Return [X, Y] of the center of cell containing provided text 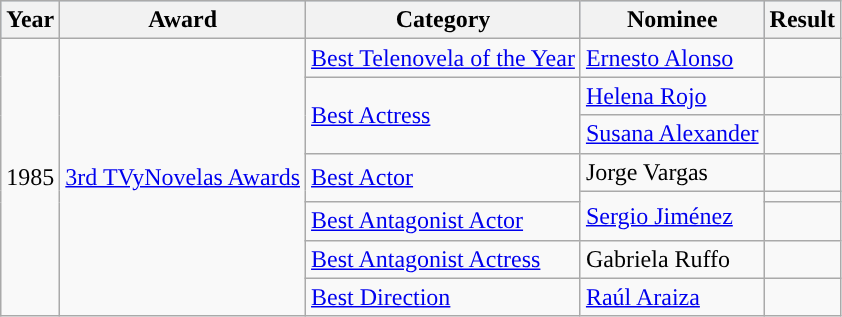
Year [30, 20]
Best Actress [444, 115]
Category [444, 20]
1985 [30, 178]
Jorge Vargas [672, 172]
Nominee [672, 20]
Raúl Araiza [672, 297]
3rd TVyNovelas Awards [183, 178]
Helena Rojo [672, 96]
Gabriela Ruffo [672, 259]
Best Actor [444, 178]
Ernesto Alonso [672, 58]
Best Antagonist Actress [444, 259]
Best Telenovela of the Year [444, 58]
Susana Alexander [672, 134]
Best Direction [444, 297]
Best Antagonist Actor [444, 221]
Result [802, 20]
Award [183, 20]
Sergio Jiménez [672, 216]
